Return (X, Y) of the center of cell containing provided text 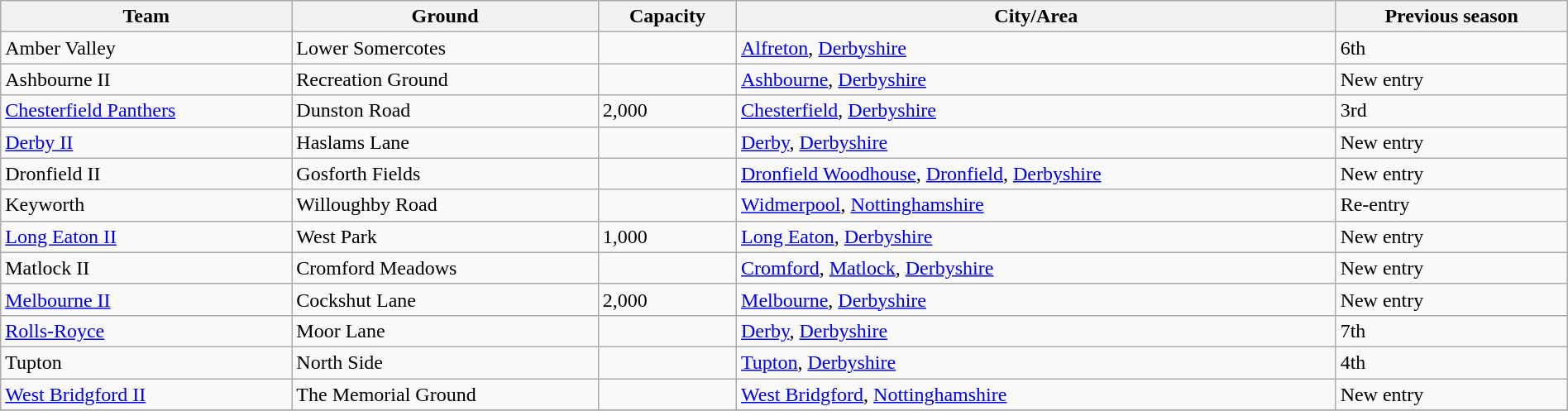
Widmerpool, Nottinghamshire (1037, 205)
3rd (1451, 111)
Team (146, 17)
Cockshut Lane (445, 299)
Re-entry (1451, 205)
Tupton (146, 362)
Previous season (1451, 17)
City/Area (1037, 17)
Dunston Road (445, 111)
Gosforth Fields (445, 174)
Rolls-Royce (146, 331)
Tupton, Derbyshire (1037, 362)
Ashbourne, Derbyshire (1037, 79)
7th (1451, 331)
Keyworth (146, 205)
Recreation Ground (445, 79)
Moor Lane (445, 331)
West Bridgford II (146, 394)
Willoughby Road (445, 205)
North Side (445, 362)
Ground (445, 17)
Cromford Meadows (445, 268)
Cromford, Matlock, Derbyshire (1037, 268)
Haslams Lane (445, 142)
Amber Valley (146, 48)
Long Eaton, Derbyshire (1037, 237)
Capacity (667, 17)
Alfreton, Derbyshire (1037, 48)
Dronfield Woodhouse, Dronfield, Derbyshire (1037, 174)
6th (1451, 48)
Dronfield II (146, 174)
Lower Somercotes (445, 48)
Melbourne, Derbyshire (1037, 299)
West Bridgford, Nottinghamshire (1037, 394)
1,000 (667, 237)
Long Eaton II (146, 237)
Derby II (146, 142)
The Memorial Ground (445, 394)
Ashbourne II (146, 79)
4th (1451, 362)
Chesterfield Panthers (146, 111)
Matlock II (146, 268)
West Park (445, 237)
Chesterfield, Derbyshire (1037, 111)
Melbourne II (146, 299)
